Determine the [X, Y] coordinate at the center of the cell enclosing the given text.  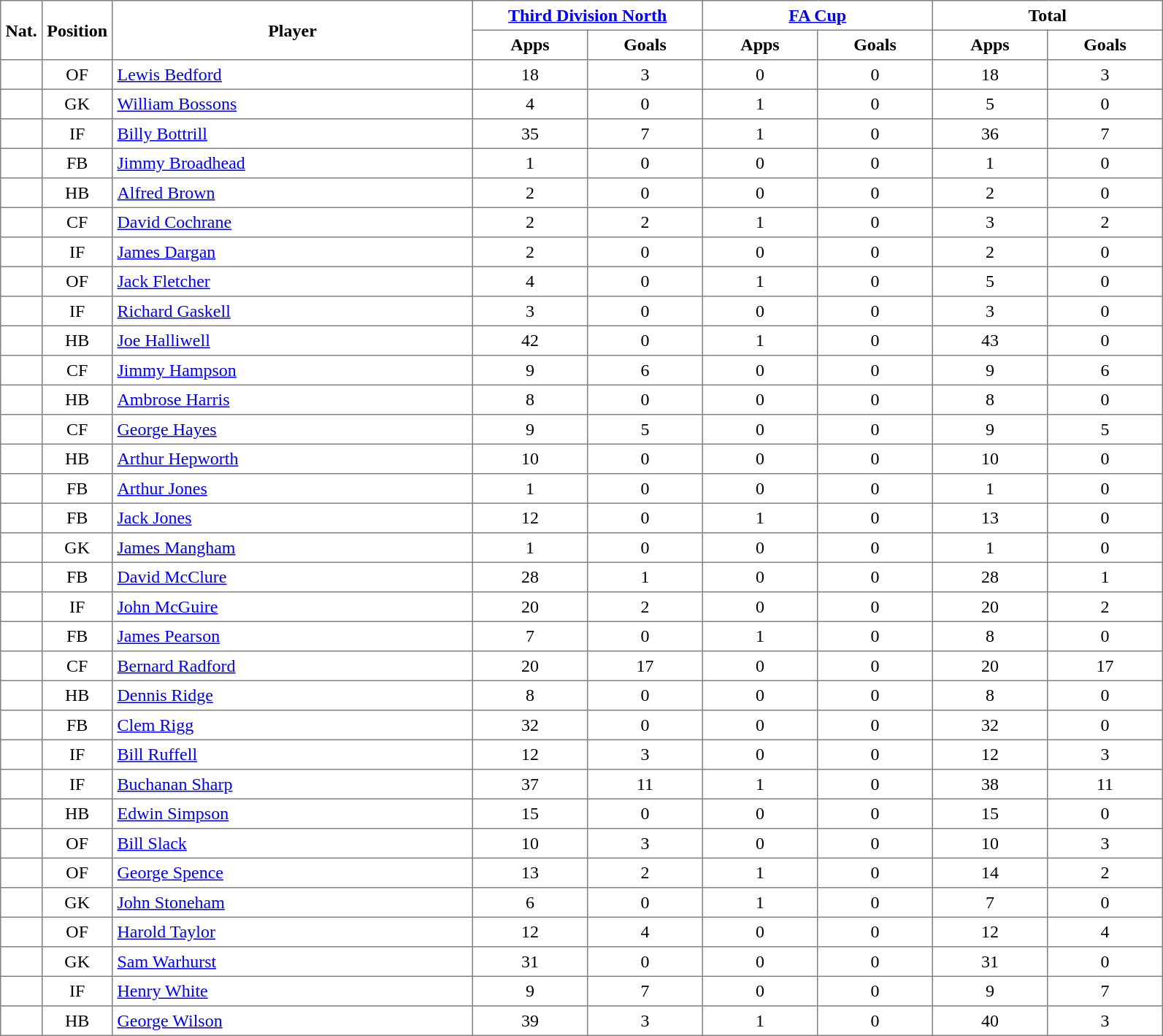
George Wilson [293, 1021]
Edwin Simpson [293, 813]
Total [1047, 15]
Jimmy Hampson [293, 370]
37 [530, 784]
Harold Taylor [293, 932]
Bernard Radford [293, 666]
John McGuire [293, 607]
Joe Halliwell [293, 340]
FA Cup [818, 15]
35 [530, 134]
George Hayes [293, 429]
36 [990, 134]
Richard Gaskell [293, 311]
42 [530, 340]
David McClure [293, 577]
Third Division North [587, 15]
Bill Ruffell [293, 754]
Player [293, 31]
38 [990, 784]
Arthur Hepworth [293, 458]
Henry White [293, 991]
Sam Warhurst [293, 962]
James Mangham [293, 548]
Lewis Bedford [293, 74]
Dennis Ridge [293, 695]
Ambrose Harris [293, 399]
Clem Rigg [293, 725]
James Dargan [293, 252]
David Cochrane [293, 222]
Jimmy Broadhead [293, 163]
John Stoneham [293, 902]
14 [990, 872]
Jack Jones [293, 518]
39 [530, 1021]
George Spence [293, 872]
Bill Slack [293, 843]
43 [990, 340]
Arthur Jones [293, 488]
Nat. [22, 31]
40 [990, 1021]
Billy Bottrill [293, 134]
James Pearson [293, 636]
Alfred Brown [293, 193]
William Bossons [293, 104]
Jack Fletcher [293, 281]
Buchanan Sharp [293, 784]
Position [77, 31]
